From the cell containing the given text, extract its center point as (X, Y) coordinate. 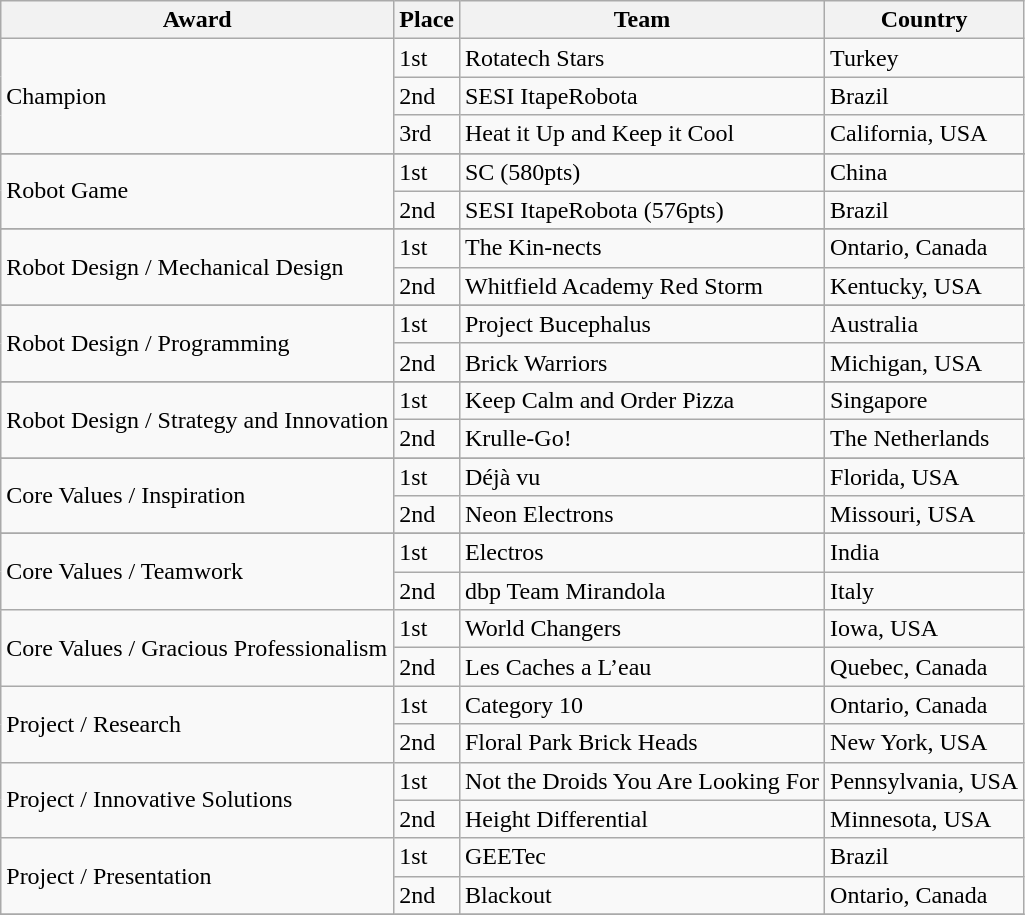
Not the Droids You Are Looking For (642, 781)
Italy (924, 591)
GEETec (642, 857)
Quebec, Canada (924, 667)
World Changers (642, 629)
Project / Research (198, 724)
Iowa, USA (924, 629)
California, USA (924, 134)
Whitfield Academy Red Storm (642, 286)
Rotatech Stars (642, 58)
Brick Warriors (642, 362)
3rd (427, 134)
Height Differential (642, 819)
Country (924, 20)
India (924, 553)
Neon Electrons (642, 515)
The Kin-nects (642, 248)
Missouri, USA (924, 515)
SESI ItapeRobota (576pts) (642, 210)
Core Values / Gracious Professionalism (198, 648)
Champion (198, 96)
Project / Presentation (198, 876)
Florida, USA (924, 477)
Michigan, USA (924, 362)
Robot Design / Mechanical Design (198, 267)
Blackout (642, 895)
Kentucky, USA (924, 286)
SESI ItapeRobota (642, 96)
Category 10 (642, 705)
Core Values / Teamwork (198, 572)
Keep Calm and Order Pizza (642, 400)
Pennsylvania, USA (924, 781)
Team (642, 20)
Turkey (924, 58)
dbp Team Mirandola (642, 591)
Project / Innovative Solutions (198, 800)
Robot Design / Strategy and Innovation (198, 419)
Singapore (924, 400)
Les Caches a L’eau (642, 667)
The Netherlands (924, 438)
Heat it Up and Keep it Cool (642, 134)
Core Values / Inspiration (198, 496)
Award (198, 20)
Project Bucephalus (642, 324)
Australia (924, 324)
SC (580pts) (642, 172)
China (924, 172)
New York, USA (924, 743)
Electros (642, 553)
Floral Park Brick Heads (642, 743)
Robot Game (198, 191)
Place (427, 20)
Robot Design / Programming (198, 343)
Minnesota, USA (924, 819)
Déjà vu (642, 477)
Krulle-Go! (642, 438)
